Pinpoint the cell where the given text exists, returning its [x, y] midpoint coordinate. 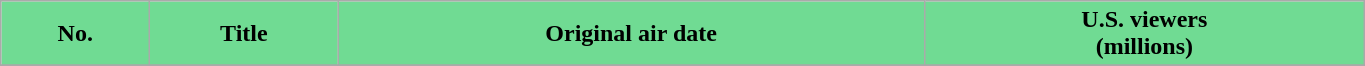
U.S. viewers(millions) [1144, 34]
Title [244, 34]
No. [76, 34]
Original air date [631, 34]
